Capture the cell that displays the provided text and extract its (x, y) central coordinate. 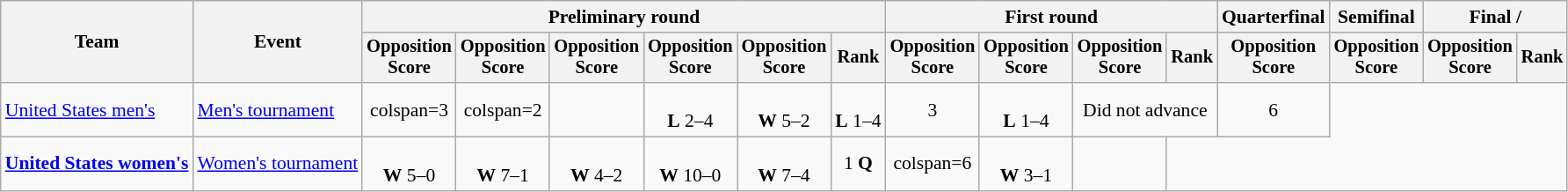
Women's tournament (278, 164)
Team (97, 42)
Men's tournament (278, 109)
W 4–2 (596, 164)
United States women's (97, 164)
United States men's (97, 109)
Quarterfinal (1274, 17)
colspan=6 (933, 164)
W 7–1 (503, 164)
colspan=3 (410, 109)
W 7–4 (784, 164)
First round (1051, 17)
W 3–1 (1027, 164)
1 Q (858, 164)
Final / (1495, 17)
6 (1274, 109)
W 10–0 (691, 164)
Semifinal (1376, 17)
Event (278, 42)
Did not advance (1145, 109)
W 5–2 (784, 109)
L 2–4 (691, 109)
Preliminary round (624, 17)
colspan=2 (503, 109)
W 5–0 (410, 164)
3 (933, 109)
